Find where the given text appears and provide that cell's center as (X, Y) coordinate. 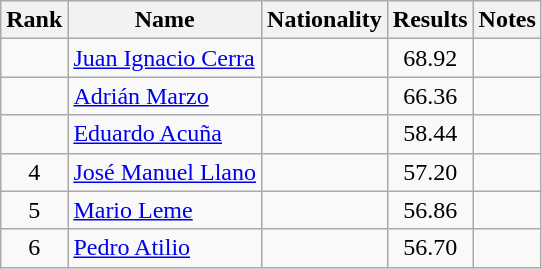
68.92 (430, 58)
Adrián Marzo (165, 96)
56.70 (430, 248)
5 (34, 210)
Notes (507, 20)
Nationality (325, 20)
Name (165, 20)
Pedro Atilio (165, 248)
Results (430, 20)
66.36 (430, 96)
4 (34, 172)
Juan Ignacio Cerra (165, 58)
56.86 (430, 210)
57.20 (430, 172)
6 (34, 248)
Eduardo Acuña (165, 134)
Mario Leme (165, 210)
58.44 (430, 134)
Rank (34, 20)
José Manuel Llano (165, 172)
